Search for the cell housing the specified text and yield its (X, Y) center coordinate. 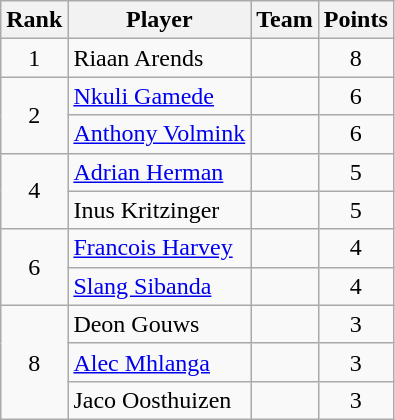
Slang Sibanda (160, 286)
Alec Mhlanga (160, 362)
Team (285, 20)
Deon Gouws (160, 324)
Adrian Herman (160, 172)
Jaco Oosthuizen (160, 400)
Anthony Volmink (160, 134)
Player (160, 20)
Rank (34, 20)
2 (34, 115)
Riaan Arends (160, 58)
Francois Harvey (160, 248)
Nkuli Gamede (160, 96)
1 (34, 58)
Inus Kritzinger (160, 210)
Points (356, 20)
